Identify which cell holds the provided text, then report its (x, y) central coordinate. 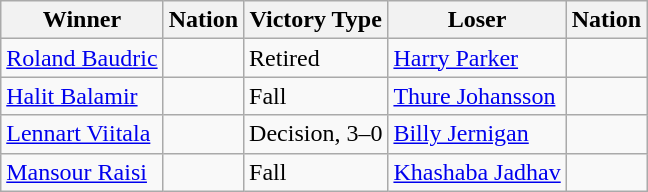
Billy Jernigan (477, 134)
Harry Parker (477, 58)
Retired (316, 58)
Decision, 3–0 (316, 134)
Victory Type (316, 20)
Roland Baudric (82, 58)
Halit Balamir (82, 96)
Loser (477, 20)
Lennart Viitala (82, 134)
Mansour Raisi (82, 172)
Winner (82, 20)
Thure Johansson (477, 96)
Khashaba Jadhav (477, 172)
